Identify which cell holds the provided text, then report its (x, y) central coordinate. 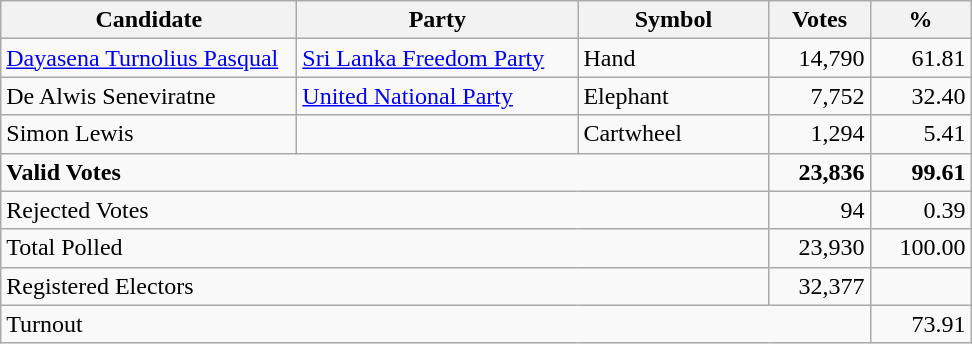
Total Polled (385, 248)
73.91 (920, 324)
Sri Lanka Freedom Party (438, 58)
Candidate (149, 20)
14,790 (820, 58)
7,752 (820, 96)
100.00 (920, 248)
Simon Lewis (149, 134)
Registered Electors (385, 286)
Turnout (436, 324)
61.81 (920, 58)
23,930 (820, 248)
% (920, 20)
Dayasena Turnolius Pasqual (149, 58)
32.40 (920, 96)
94 (820, 210)
United National Party (438, 96)
Hand (674, 58)
5.41 (920, 134)
Valid Votes (385, 172)
Symbol (674, 20)
Elephant (674, 96)
De Alwis Seneviratne (149, 96)
Cartwheel (674, 134)
32,377 (820, 286)
Party (438, 20)
Rejected Votes (385, 210)
Votes (820, 20)
23,836 (820, 172)
1,294 (820, 134)
99.61 (920, 172)
0.39 (920, 210)
